Scan for the cell matching the given text and deliver its (x, y) coordinate at center. 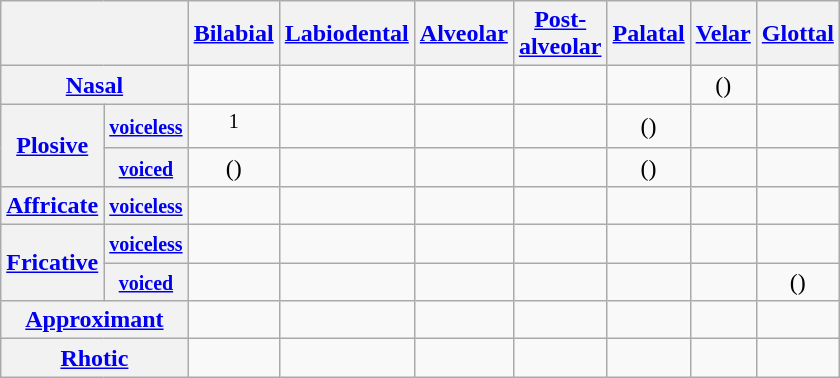
Plosive (52, 146)
Affricate (52, 205)
Palatal (648, 34)
Labiodental (346, 34)
Alveolar (464, 34)
Bilabial (234, 34)
Post-alveolar (560, 34)
Nasal (94, 85)
Glottal (798, 34)
Rhotic (94, 358)
Approximant (94, 320)
Fricative (52, 263)
Velar (723, 34)
1 (234, 126)
